Scan for the cell matching the given text and deliver its [x, y] coordinate at center. 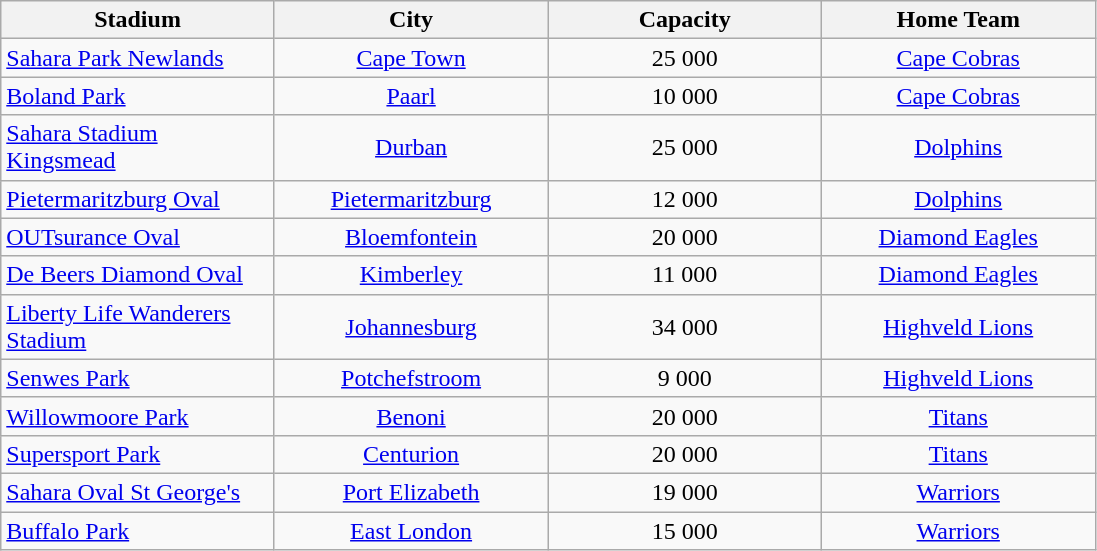
Stadium [138, 20]
Capacity [685, 20]
Benoni [411, 416]
Bloemfontein [411, 237]
Kimberley [411, 275]
Sahara Oval St George's [138, 492]
Senwes Park [138, 378]
Port Elizabeth [411, 492]
9 000 [685, 378]
Paarl [411, 96]
10 000 [685, 96]
Centurion [411, 454]
Johannesburg [411, 326]
19 000 [685, 492]
11 000 [685, 275]
Buffalo Park [138, 531]
East London [411, 531]
Cape Town [411, 58]
Willowmoore Park [138, 416]
Pietermaritzburg Oval [138, 199]
12 000 [685, 199]
Boland Park [138, 96]
Home Team [958, 20]
Sahara Stadium Kingsmead [138, 148]
De Beers Diamond Oval [138, 275]
Sahara Park Newlands [138, 58]
OUTsurance Oval [138, 237]
Pietermaritzburg [411, 199]
Potchefstroom [411, 378]
Durban [411, 148]
15 000 [685, 531]
34 000 [685, 326]
Liberty Life Wanderers Stadium [138, 326]
City [411, 20]
Supersport Park [138, 454]
